Extract the (x, y) coordinate from the center of the cell holding the provided text.  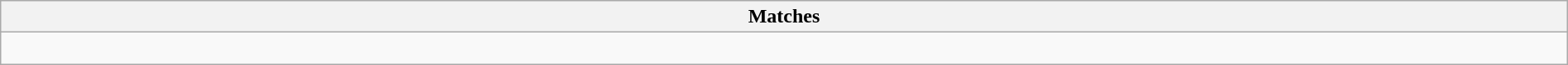
Matches (784, 17)
